For the text-containing cell, return its midpoint in [X, Y] coordinate format. 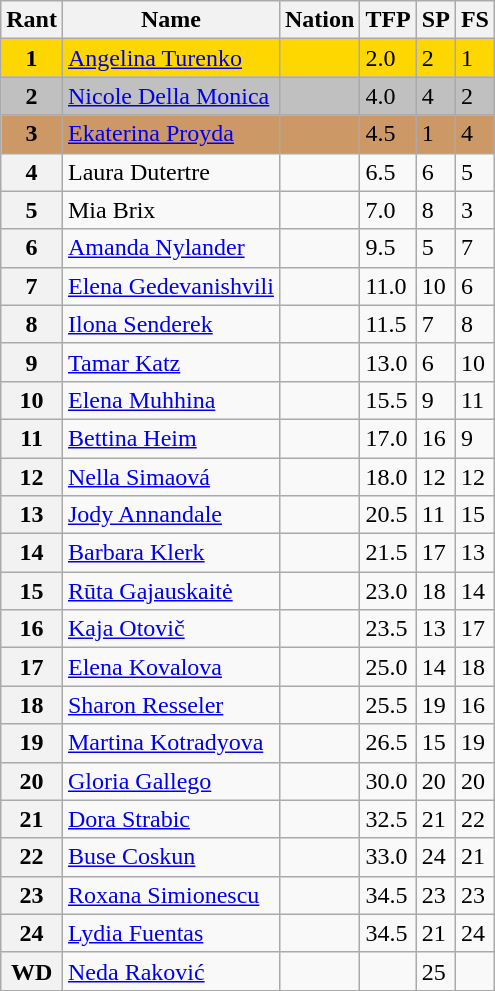
Elena Kovalova [170, 667]
Elena Muhhina [170, 400]
WD [32, 971]
26.5 [388, 743]
6.5 [388, 172]
Roxana Simionescu [170, 895]
Angelina Turenko [170, 58]
Nation [319, 20]
4.0 [388, 96]
Lydia Fuentas [170, 933]
23.5 [388, 629]
Neda Raković [170, 971]
21.5 [388, 553]
FS [474, 20]
Nicole Della Monica [170, 96]
11.0 [388, 286]
Sharon Resseler [170, 705]
Name [170, 20]
32.5 [388, 819]
Jody Annandale [170, 515]
13.0 [388, 362]
Tamar Katz [170, 362]
33.0 [388, 857]
Laura Dutertre [170, 172]
Rant [32, 20]
25.5 [388, 705]
18.0 [388, 477]
Kaja Otovič [170, 629]
Elena Gedevanishvili [170, 286]
Nella Simaová [170, 477]
TFP [388, 20]
Dora Strabic [170, 819]
2.0 [388, 58]
Martina Kotradyova [170, 743]
17.0 [388, 438]
4.5 [388, 134]
11.5 [388, 324]
25.0 [388, 667]
Rūta Gajauskaitė [170, 591]
Ilona Senderek [170, 324]
Mia Brix [170, 210]
Ekaterina Proyda [170, 134]
9.5 [388, 248]
SP [436, 20]
7.0 [388, 210]
20.5 [388, 515]
Bettina Heim [170, 438]
Gloria Gallego [170, 781]
Amanda Nylander [170, 248]
25 [436, 971]
15.5 [388, 400]
Buse Coskun [170, 857]
23.0 [388, 591]
30.0 [388, 781]
Barbara Klerk [170, 553]
